Detect which cell encompasses the target text, then output its (X, Y) center coordinate. 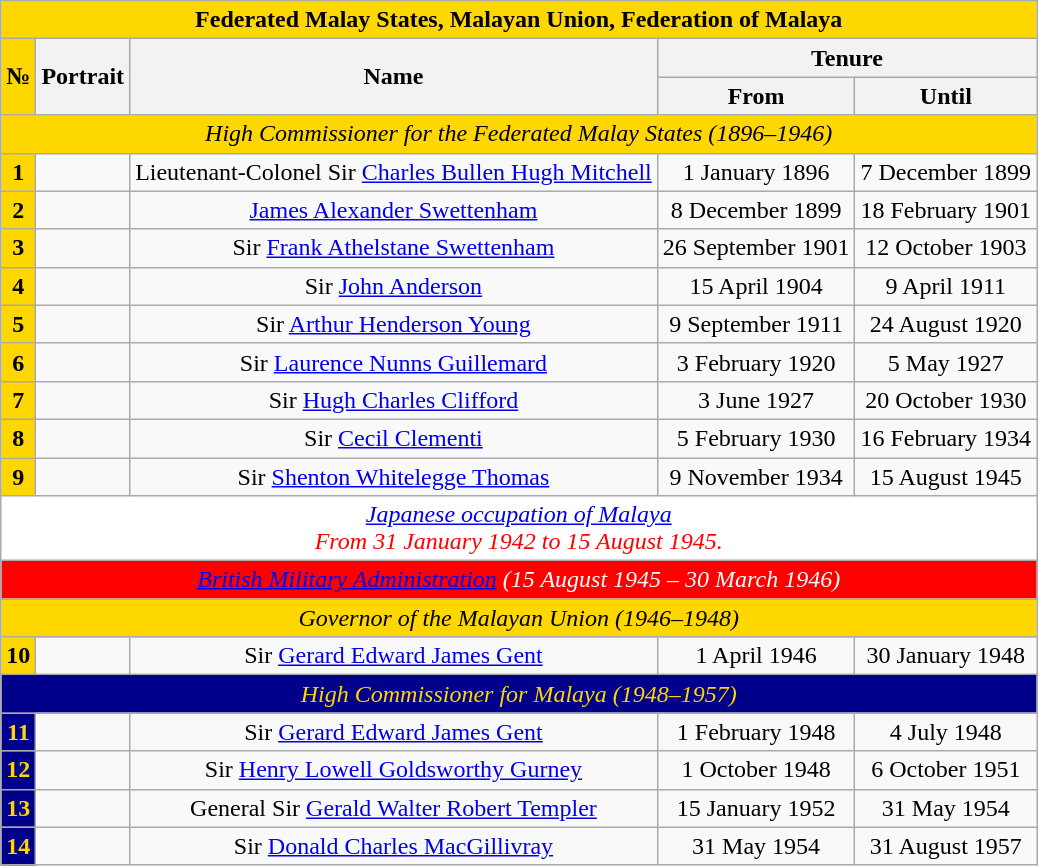
General Sir Gerald Walter Robert Templer (394, 808)
1 April 1946 (756, 656)
26 September 1901 (756, 248)
Sir Hugh Charles Clifford (394, 400)
Federated Malay States, Malayan Union, Federation of Malaya (519, 20)
3 June 1927 (756, 400)
2 (18, 210)
1 January 1896 (756, 172)
16 February 1934 (946, 438)
High Commissioner for Malaya (1948–1957) (519, 694)
Sir Henry Lowell Goldsworthy Gurney (394, 770)
5 February 1930 (756, 438)
Portrait (83, 77)
11 (18, 732)
Sir Shenton Whitelegge Thomas (394, 477)
1 October 1948 (756, 770)
4 (18, 286)
Sir Donald Charles MacGillivray (394, 846)
Japanese occupation of Malaya From 31 January 1942 to 15 August 1945. (519, 528)
№ (18, 77)
12 (18, 770)
9 April 1911 (946, 286)
1 February 1948 (756, 732)
Sir Cecil Clementi (394, 438)
3 (18, 248)
7 December 1899 (946, 172)
12 October 1903 (946, 248)
From (756, 96)
9 November 1934 (756, 477)
20 October 1930 (946, 400)
Sir Arthur Henderson Young (394, 324)
Sir John Anderson (394, 286)
6 October 1951 (946, 770)
8 (18, 438)
18 February 1901 (946, 210)
30 January 1948 (946, 656)
High Commissioner for the Federated Malay States (1896–1946) (519, 134)
5 (18, 324)
8 December 1899 (756, 210)
9 September 1911 (756, 324)
10 (18, 656)
4 July 1948 (946, 732)
James Alexander Swettenham (394, 210)
13 (18, 808)
31 August 1957 (946, 846)
7 (18, 400)
British Military Administration (15 August 1945 – 30 March 1946) (519, 580)
24 August 1920 (946, 324)
Lieutenant-Colonel Sir Charles Bullen Hugh Mitchell (394, 172)
Sir Frank Athelstane Swettenham (394, 248)
1 (18, 172)
Until (946, 96)
15 August 1945 (946, 477)
3 February 1920 (756, 362)
5 May 1927 (946, 362)
14 (18, 846)
15 April 1904 (756, 286)
9 (18, 477)
6 (18, 362)
15 January 1952 (756, 808)
Governor of the Malayan Union (1946–1948) (519, 618)
Sir Laurence Nunns Guillemard (394, 362)
Tenure (846, 58)
Name (394, 77)
